Return [X, Y] of the center of cell containing provided text 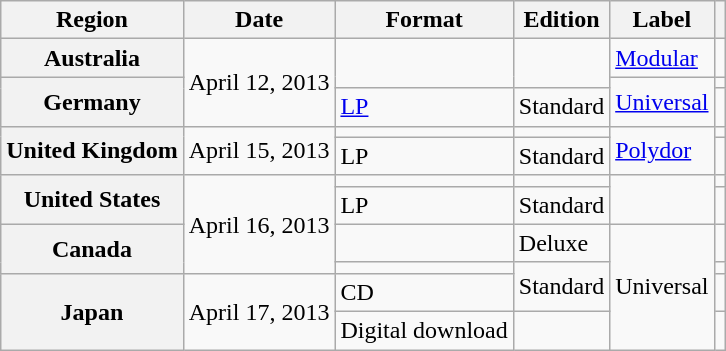
CD [424, 292]
Modular [662, 58]
April 17, 2013 [259, 311]
Deluxe [561, 243]
Edition [561, 20]
April 16, 2013 [259, 224]
Label [662, 20]
April 12, 2013 [259, 82]
April 15, 2013 [259, 150]
Polydor [662, 150]
Digital download [424, 330]
Australia [92, 58]
Canada [92, 248]
Format [424, 20]
Japan [92, 311]
Date [259, 20]
United Kingdom [92, 150]
United States [92, 200]
Germany [92, 102]
Region [92, 20]
